Pinpoint the cell where the given text exists, returning its [x, y] midpoint coordinate. 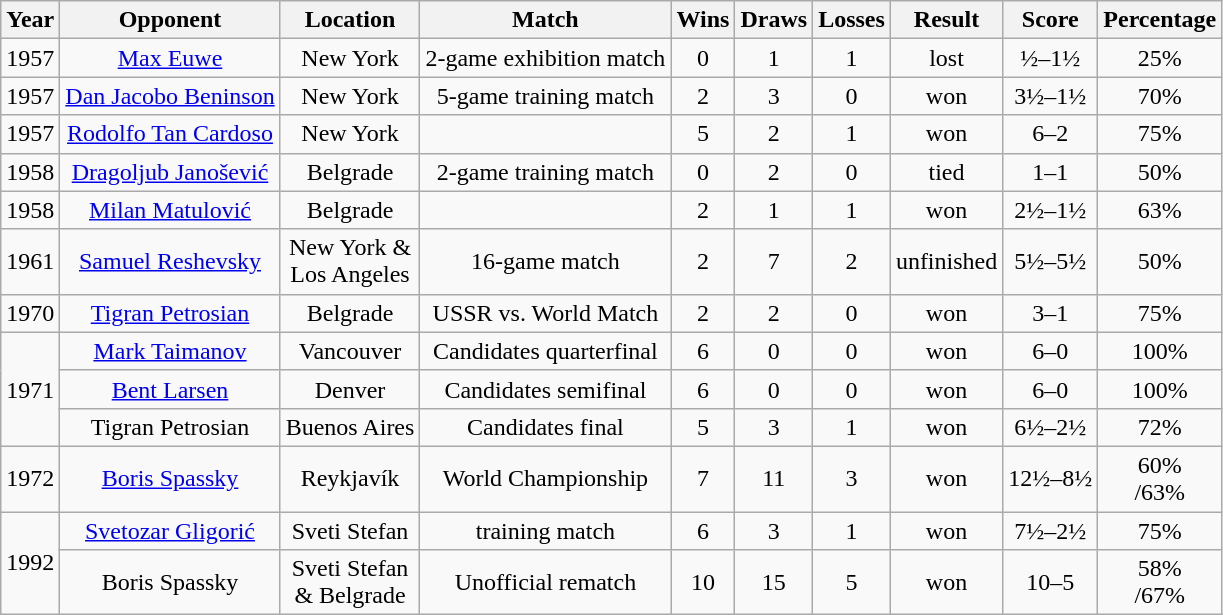
Score [1050, 20]
Percentage [1160, 20]
Match [546, 20]
Vancouver [350, 351]
7½–2½ [1050, 531]
1961 [30, 262]
Reykjavík [350, 478]
70% [1160, 96]
Sveti Stefan [350, 531]
2-game exhibition match [546, 58]
tied [946, 172]
Candidates quarterfinal [546, 351]
Dragoljub Janošević [170, 172]
58%/67% [1160, 582]
Losses [852, 20]
6–2 [1050, 134]
Buenos Aires [350, 427]
½–1½ [1050, 58]
Svetozar Gligorić [170, 531]
25% [1160, 58]
Unofficial rematch [546, 582]
1970 [30, 313]
6½–2½ [1050, 427]
Draws [774, 20]
10–5 [1050, 582]
lost [946, 58]
3½–1½ [1050, 96]
16-game match [546, 262]
5-game training match [546, 96]
Year [30, 20]
Location [350, 20]
Mark Taimanov [170, 351]
5½–5½ [1050, 262]
1972 [30, 478]
Candidates final [546, 427]
Sveti Stefan & Belgrade [350, 582]
unfinished [946, 262]
Candidates semifinal [546, 389]
2-game training match [546, 172]
11 [774, 478]
72% [1160, 427]
Bent Larsen [170, 389]
Opponent [170, 20]
World Championship [546, 478]
Milan Matulović [170, 210]
training match [546, 531]
USSR vs. World Match [546, 313]
Dan Jacobo Beninson [170, 96]
Result [946, 20]
Wins [703, 20]
60%/63% [1160, 478]
1971 [30, 389]
Samuel Reshevsky [170, 262]
12½–8½ [1050, 478]
1992 [30, 564]
15 [774, 582]
3–1 [1050, 313]
New York & Los Angeles [350, 262]
Denver [350, 389]
2½–1½ [1050, 210]
Rodolfo Tan Cardoso [170, 134]
1–1 [1050, 172]
63% [1160, 210]
Max Euwe [170, 58]
10 [703, 582]
